Return [X, Y] of the center of cell containing provided text 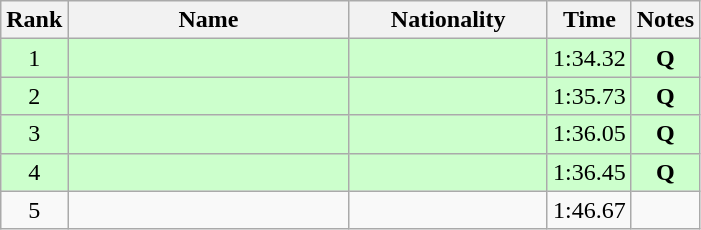
Name [208, 20]
Notes [665, 20]
5 [34, 210]
Nationality [448, 20]
1:34.32 [589, 58]
1:36.05 [589, 134]
4 [34, 172]
3 [34, 134]
2 [34, 96]
1 [34, 58]
1:35.73 [589, 96]
1:36.45 [589, 172]
1:46.67 [589, 210]
Time [589, 20]
Rank [34, 20]
